Locate the cell with the specified text and output its (X, Y) center coordinate. 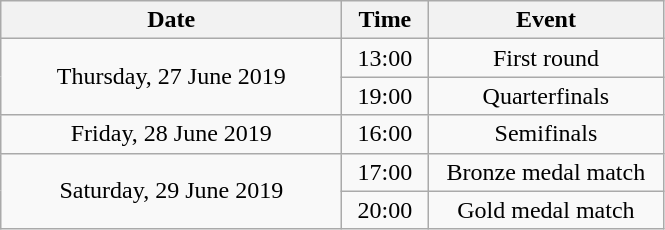
Gold medal match (546, 210)
20:00 (385, 210)
Bronze medal match (546, 172)
13:00 (385, 58)
Time (385, 20)
19:00 (385, 96)
Date (172, 20)
Saturday, 29 June 2019 (172, 191)
First round (546, 58)
Thursday, 27 June 2019 (172, 77)
Quarterfinals (546, 96)
17:00 (385, 172)
Event (546, 20)
Semifinals (546, 134)
16:00 (385, 134)
Friday, 28 June 2019 (172, 134)
